Output the [x, y] coordinate of the center of the cell containing the given text.  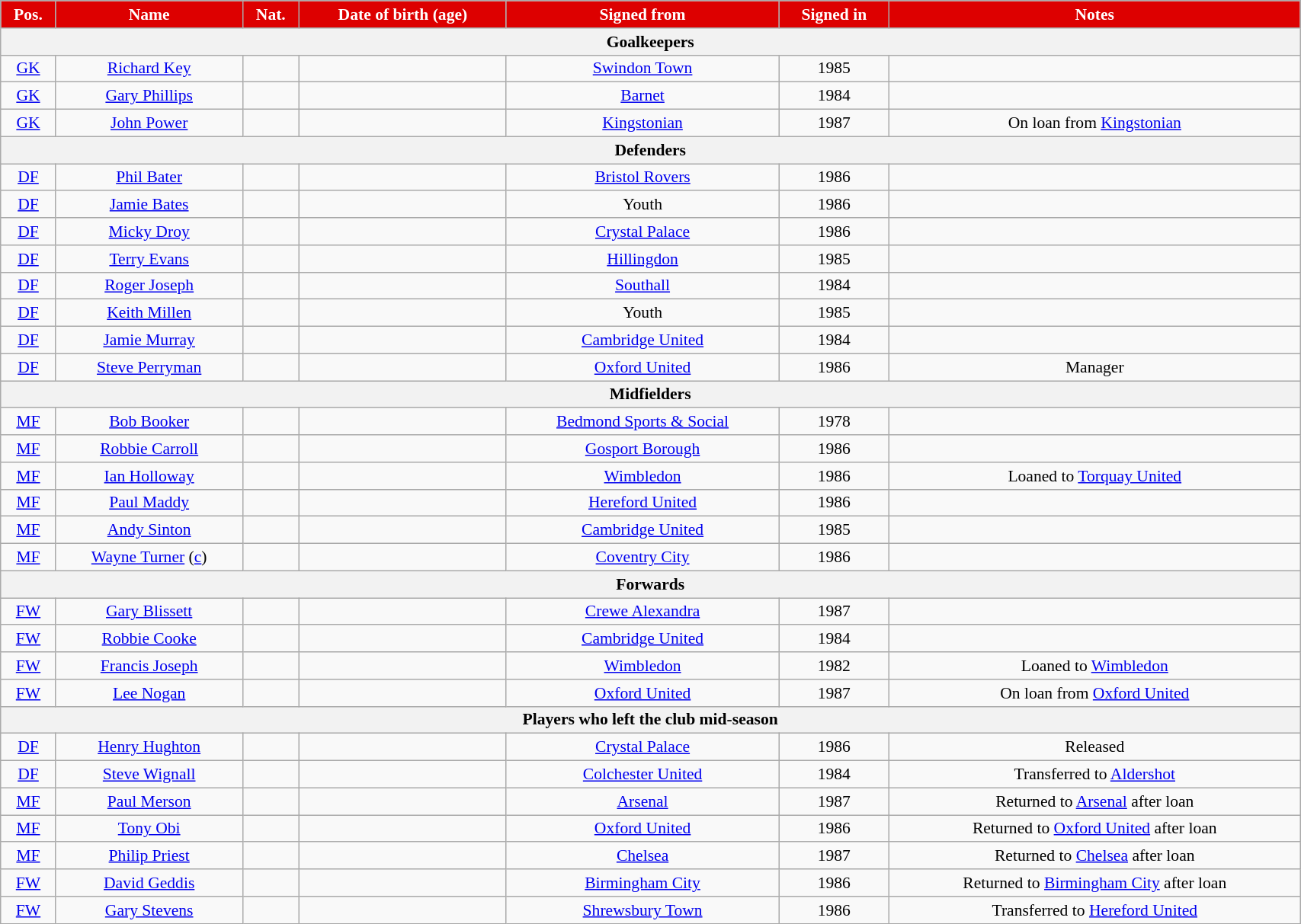
Gary Stevens [149, 910]
Terry Evans [149, 259]
Ian Holloway [149, 476]
Released [1094, 747]
1978 [834, 422]
Paul Merson [149, 801]
Returned to Arsenal after loan [1094, 801]
Bristol Rovers [642, 177]
Transferred to Aldershot [1094, 775]
Hillingdon [642, 259]
Gary Blissett [149, 612]
Southall [642, 286]
Wayne Turner (c) [149, 558]
Gary Phillips [149, 96]
Micky Droy [149, 232]
Crewe Alexandra [642, 612]
Transferred to Hereford United [1094, 910]
Gosport Borough [642, 449]
Richard Key [149, 69]
Returned to Oxford United after loan [1094, 829]
Kingstonian [642, 123]
Jamie Bates [149, 205]
Paul Maddy [149, 503]
Hereford United [642, 503]
Bob Booker [149, 422]
Henry Hughton [149, 747]
Coventry City [642, 558]
Phil Bater [149, 177]
David Geddis [149, 883]
Nat. [271, 14]
Steve Perryman [149, 367]
Pos. [28, 14]
Returned to Chelsea after loan [1094, 856]
Signed from [642, 14]
Jamie Murray [149, 341]
Notes [1094, 14]
Defenders [651, 150]
Tony Obi [149, 829]
Barnet [642, 96]
On loan from Kingstonian [1094, 123]
Name [149, 14]
John Power [149, 123]
Francis Joseph [149, 666]
Andy Sinton [149, 530]
Bedmond Sports & Social [642, 422]
Forwards [651, 584]
Manager [1094, 367]
Loaned to Wimbledon [1094, 666]
Robbie Carroll [149, 449]
Date of birth (age) [402, 14]
Loaned to Torquay United [1094, 476]
Robbie Cooke [149, 639]
Roger Joseph [149, 286]
Arsenal [642, 801]
Colchester United [642, 775]
Philip Priest [149, 856]
Players who left the club mid-season [651, 720]
On loan from Oxford United [1094, 693]
Swindon Town [642, 69]
Shrewsbury Town [642, 910]
Lee Nogan [149, 693]
Signed in [834, 14]
Returned to Birmingham City after loan [1094, 883]
Goalkeepers [651, 42]
1982 [834, 666]
Midfielders [651, 395]
Chelsea [642, 856]
Steve Wignall [149, 775]
Keith Millen [149, 313]
Birmingham City [642, 883]
